Search for the cell housing the specified text and yield its [x, y] center coordinate. 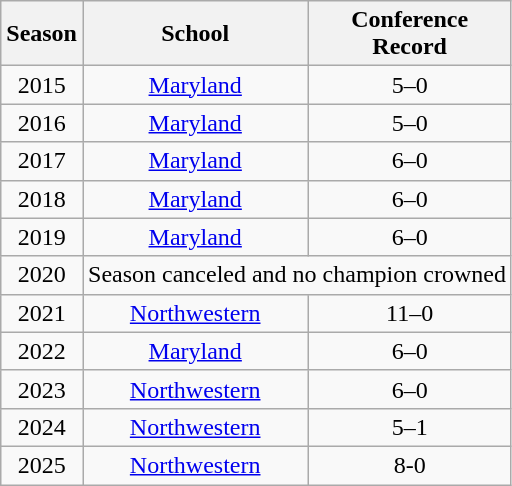
5–1 [410, 427]
2016 [42, 123]
2017 [42, 161]
2015 [42, 85]
ConferenceRecord [410, 34]
2018 [42, 199]
2020 [42, 275]
Season canceled and no champion crowned [296, 275]
11–0 [410, 313]
2021 [42, 313]
2022 [42, 351]
2023 [42, 389]
2025 [42, 465]
Season [42, 34]
8-0 [410, 465]
2019 [42, 237]
School [194, 34]
2024 [42, 427]
